Return the (X, Y) coordinate for the center point of the cell that contains the specified text.  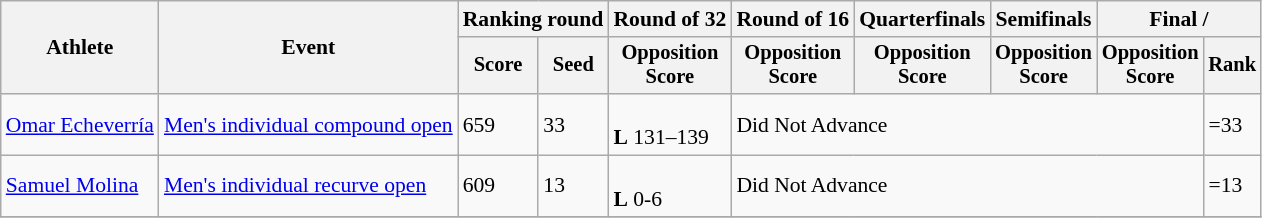
Round of 16 (792, 19)
=13 (1232, 186)
L 131–139 (670, 124)
Omar Echeverría (80, 124)
Semifinals (1044, 19)
Round of 32 (670, 19)
Score (498, 66)
33 (573, 124)
Samuel Molina (80, 186)
Men's individual recurve open (308, 186)
Quarterfinals (922, 19)
Final / (1179, 19)
659 (498, 124)
13 (573, 186)
Athlete (80, 48)
Seed (573, 66)
Event (308, 48)
Rank (1232, 66)
Ranking round (534, 19)
Men's individual compound open (308, 124)
609 (498, 186)
=33 (1232, 124)
L 0-6 (670, 186)
